Return the [X, Y] coordinate for the center point of the cell that contains the specified text.  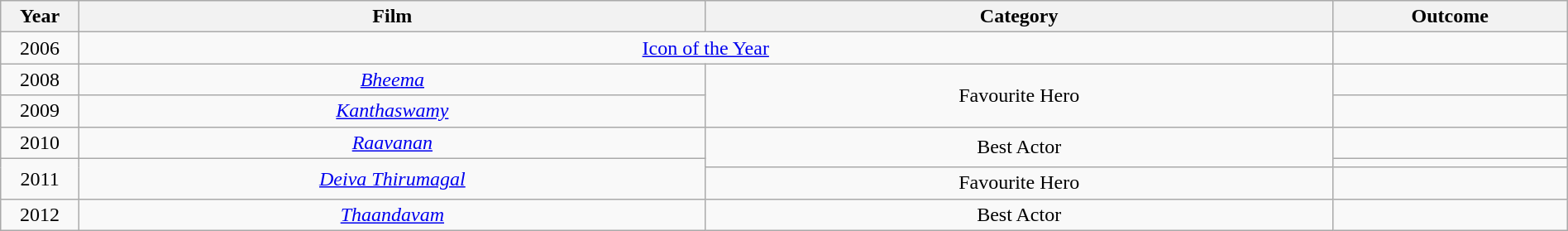
2006 [40, 48]
2011 [40, 179]
2008 [40, 79]
Deiva Thirumagal [392, 179]
Category [1019, 17]
2010 [40, 142]
Thaandavam [392, 214]
Raavanan [392, 142]
2012 [40, 214]
Icon of the Year [705, 48]
Film [392, 17]
Bheema [392, 79]
Year [40, 17]
Kanthaswamy [392, 111]
Outcome [1450, 17]
2009 [40, 111]
